Capture the cell that displays the provided text and extract its (x, y) central coordinate. 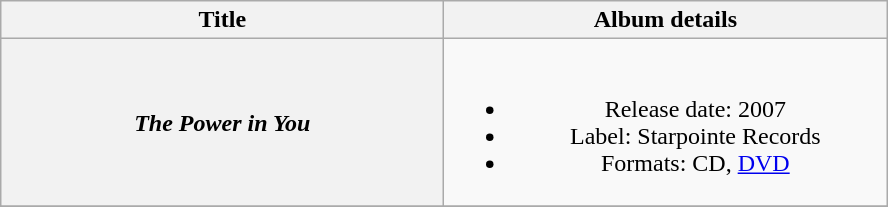
The Power in You (222, 122)
Release date: 2007Label: Starpointe RecordsFormats: CD, DVD (666, 122)
Album details (666, 20)
Title (222, 20)
